Output the [X, Y] coordinate of the center of the cell containing the given text.  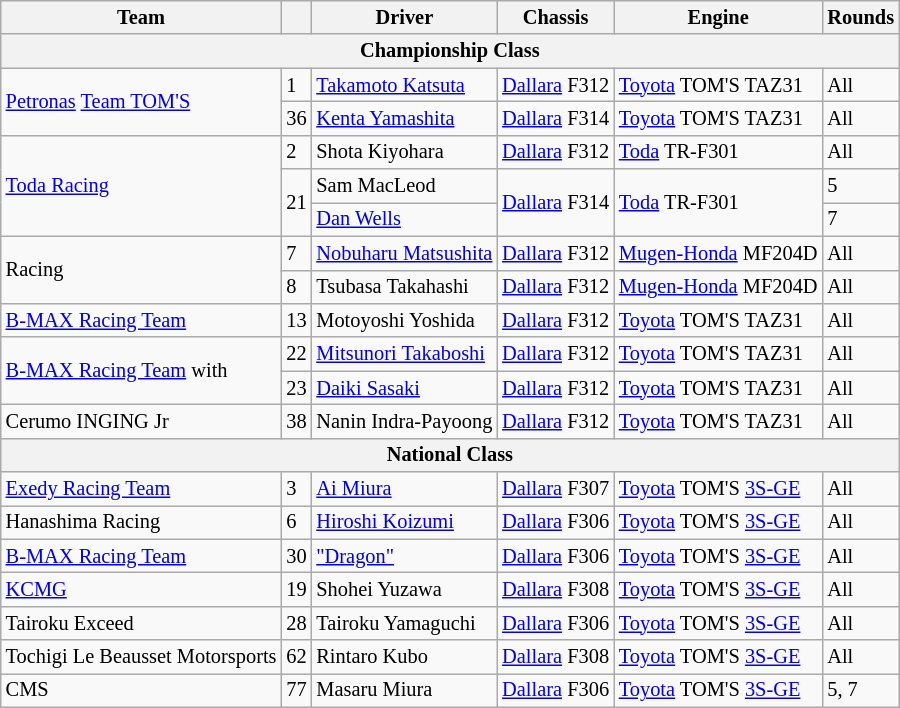
"Dragon" [404, 556]
23 [296, 388]
30 [296, 556]
Shota Kiyohara [404, 152]
6 [296, 522]
38 [296, 421]
77 [296, 690]
Petronas Team TOM'S [142, 102]
Engine [718, 17]
Sam MacLeod [404, 186]
1 [296, 85]
Nanin Indra-Payoong [404, 421]
Dallara F307 [556, 489]
Championship Class [450, 51]
National Class [450, 455]
Mitsunori Takaboshi [404, 354]
62 [296, 657]
Exedy Racing Team [142, 489]
Driver [404, 17]
CMS [142, 690]
2 [296, 152]
5 [860, 186]
Cerumo INGING Jr [142, 421]
8 [296, 287]
Tairoku Yamaguchi [404, 623]
KCMG [142, 589]
Shohei Yuzawa [404, 589]
Dan Wells [404, 219]
Racing [142, 270]
Rintaro Kubo [404, 657]
13 [296, 320]
Ai Miura [404, 489]
22 [296, 354]
3 [296, 489]
Toda Racing [142, 186]
Tairoku Exceed [142, 623]
19 [296, 589]
Nobuharu Matsushita [404, 253]
Tsubasa Takahashi [404, 287]
5, 7 [860, 690]
B-MAX Racing Team with [142, 370]
21 [296, 202]
Takamoto Katsuta [404, 85]
Hanashima Racing [142, 522]
28 [296, 623]
Chassis [556, 17]
Team [142, 17]
Masaru Miura [404, 690]
Daiki Sasaki [404, 388]
Tochigi Le Beausset Motorsports [142, 657]
Kenta Yamashita [404, 118]
Rounds [860, 17]
Motoyoshi Yoshida [404, 320]
Hiroshi Koizumi [404, 522]
36 [296, 118]
